Identify which cell holds the provided text, then report its (x, y) central coordinate. 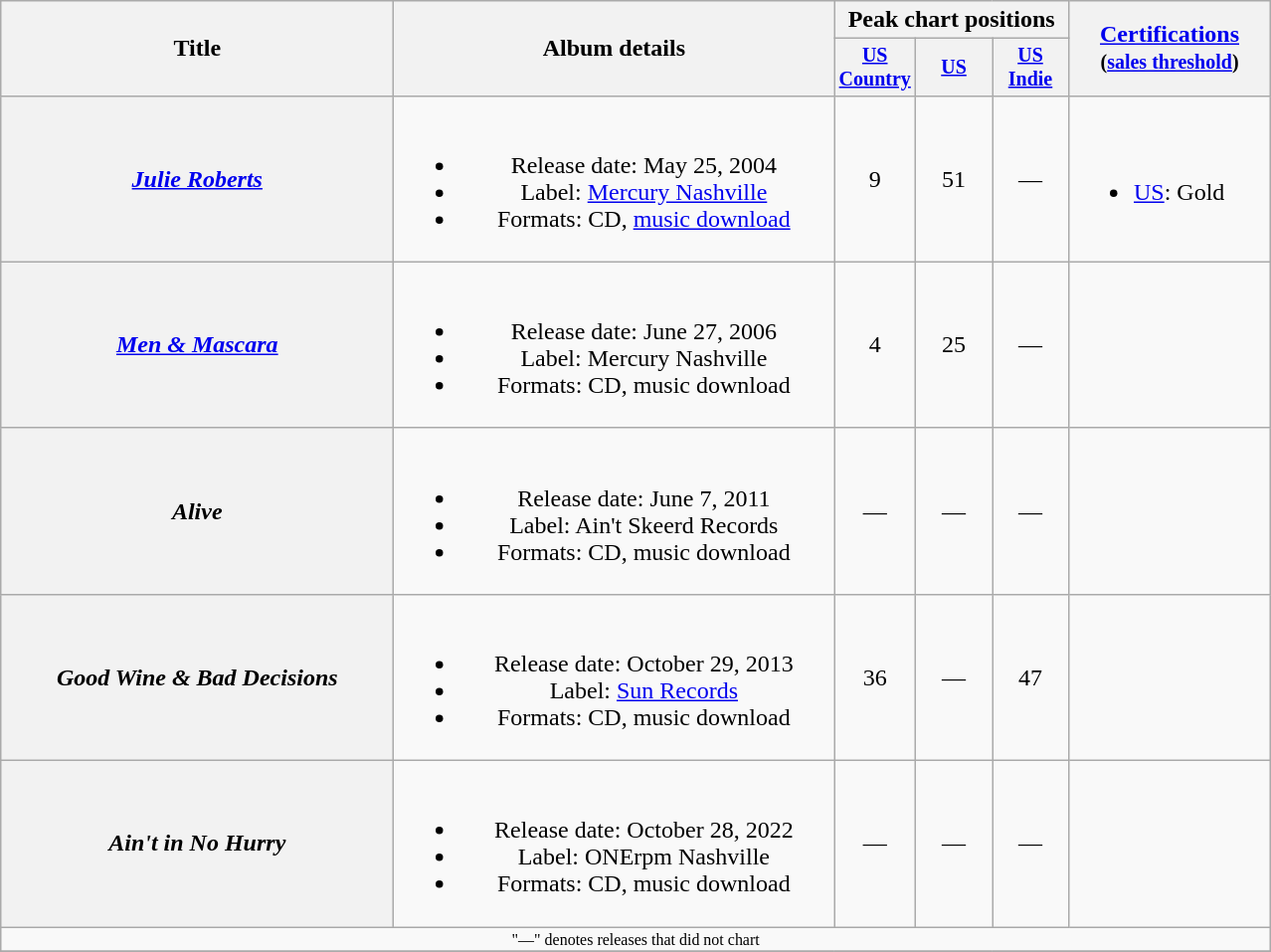
9 (875, 179)
Good Wine & Bad Decisions (197, 676)
US Country (875, 68)
51 (955, 179)
4 (875, 344)
Julie Roberts (197, 179)
US: Gold (1170, 179)
Peak chart positions (952, 20)
Release date: June 7, 2011Label: Ain't Skeerd RecordsFormats: CD, music download (615, 511)
Release date: October 28, 2022Label: ONErpm NashvilleFormats: CD, music download (615, 844)
Album details (615, 49)
Release date: May 25, 2004Label: Mercury NashvilleFormats: CD, music download (615, 179)
US (955, 68)
47 (1030, 676)
Alive (197, 511)
"—" denotes releases that did not chart (636, 939)
25 (955, 344)
USIndie (1030, 68)
Release date: October 29, 2013Label: Sun RecordsFormats: CD, music download (615, 676)
Men & Mascara (197, 344)
Certifications(sales threshold) (1170, 49)
36 (875, 676)
Release date: June 27, 2006Label: Mercury NashvilleFormats: CD, music download (615, 344)
Title (197, 49)
Ain't in No Hurry (197, 844)
